Determine the [X, Y] coordinate at the center of the cell enclosing the given text.  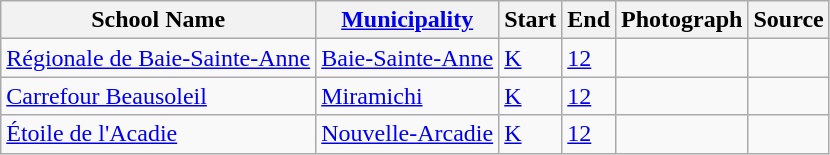
Source [788, 20]
Start [530, 20]
Régionale de Baie-Sainte-Anne [158, 58]
School Name [158, 20]
End [589, 20]
Municipality [408, 20]
Carrefour Beausoleil [158, 96]
Miramichi [408, 96]
Nouvelle-Arcadie [408, 134]
Photograph [682, 20]
Étoile de l'Acadie [158, 134]
Baie-Sainte-Anne [408, 58]
